Pinpoint the cell where the given text exists, returning its [x, y] midpoint coordinate. 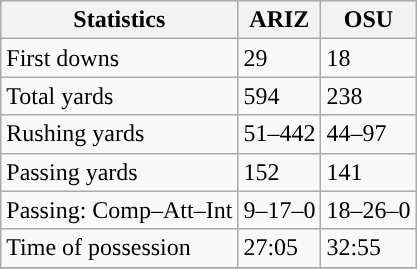
Statistics [120, 20]
Time of possession [120, 248]
9–17–0 [280, 210]
51–442 [280, 134]
Passing: Comp–Att–Int [120, 210]
ARIZ [280, 20]
18–26–0 [368, 210]
594 [280, 96]
32:55 [368, 248]
Total yards [120, 96]
OSU [368, 20]
27:05 [280, 248]
18 [368, 58]
Rushing yards [120, 134]
29 [280, 58]
141 [368, 172]
44–97 [368, 134]
Passing yards [120, 172]
238 [368, 96]
First downs [120, 58]
152 [280, 172]
